Return (x, y) of the center of cell containing provided text 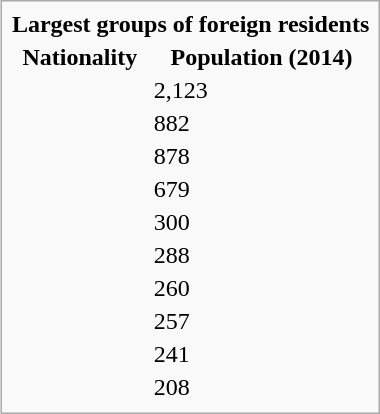
Nationality (80, 57)
2,123 (261, 90)
208 (261, 387)
679 (261, 189)
Largest groups of foreign residents (190, 24)
260 (261, 288)
Population (2014) (261, 57)
241 (261, 354)
288 (261, 255)
300 (261, 222)
878 (261, 156)
257 (261, 321)
882 (261, 123)
